Output the (x, y) coordinate of the center of the cell containing the given text.  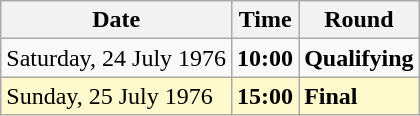
Sunday, 25 July 1976 (116, 96)
Time (266, 20)
10:00 (266, 58)
Saturday, 24 July 1976 (116, 58)
Round (359, 20)
Date (116, 20)
Qualifying (359, 58)
15:00 (266, 96)
Final (359, 96)
